Provide the [x, y] coordinate of the cell's center where the given text is located.  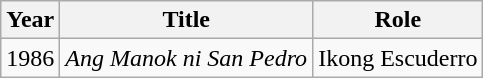
1986 [30, 58]
Ikong Escuderro [398, 58]
Title [186, 20]
Ang Manok ni San Pedro [186, 58]
Year [30, 20]
Role [398, 20]
